Extract the [x, y] coordinate from the center of the cell holding the provided text.  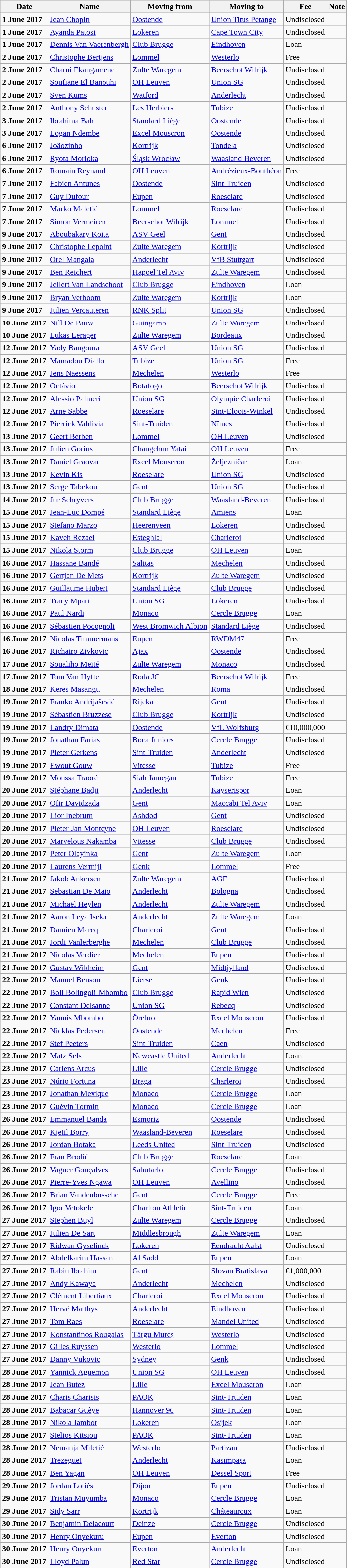
Sébastien Pocognoli [89, 626]
Christophe Bertjens [89, 57]
Kayserispor [246, 790]
Yannick Aguemon [89, 1372]
Nicklas Pedersen [89, 1031]
RNK Split [170, 310]
Ridwan Gyselinck [89, 1245]
Benjamin Delacourt [89, 1523]
Jur Schryvers [89, 500]
Midtjylland [246, 968]
Peter Olayinka [89, 854]
Joãozinho [89, 145]
Deinze [170, 1523]
Danny Vukovic [89, 1359]
Jakob Ankersen [89, 879]
Boca Juniors [170, 740]
Salitas [170, 563]
Avellino [246, 1182]
Jean Butez [89, 1385]
Rijeka [170, 702]
Pierre-Yves Ngawa [89, 1182]
Braga [170, 1081]
Ewout Gouw [89, 765]
West Bromwich Albion [170, 626]
Maccabi Tel Aviv [246, 803]
Stelios Kitsiou [89, 1435]
Romain Reynaud [89, 171]
Rebecq [246, 1005]
Brian Vandenbussche [89, 1195]
Nill De Pauw [89, 323]
AGF [246, 879]
Note [337, 7]
Ayanda Patosi [89, 32]
Ben Yagan [89, 1473]
Sven Kums [89, 95]
Richairo Zivkovic [89, 651]
Târgu Mureș [170, 1334]
Tom Raes [89, 1321]
Arne Sabbe [89, 411]
Sébastien Bruzzese [89, 714]
Kaveh Rezaei [89, 537]
Igor Vetokele [89, 1208]
Andy Kawaya [89, 1283]
Gilles Ruyssen [89, 1346]
Hassane Bandé [89, 563]
Sint-Eloois-Winkel [246, 411]
€10,000,000 [305, 727]
Gertjan De Mets [89, 576]
Nicolas Timmermans [89, 639]
Stéphane Badji [89, 790]
Jean Chopin [89, 19]
Lior Inebrum [89, 816]
Nicolas Verdier [89, 955]
Yady Bangoura [89, 348]
Osijek [246, 1423]
Guy Dufour [89, 196]
Babacar Guèye [89, 1410]
Guillaume Hubert [89, 588]
Geert Berben [89, 436]
Dennis Van Vaerenbergh [89, 45]
Amiens [246, 512]
Aboubakary Koita [89, 234]
Constant Delsanne [89, 1005]
Vagner Gonçalves [89, 1169]
Ibrahima Bah [89, 120]
Octávio [89, 386]
Dijon [170, 1486]
Newcastle United [170, 1056]
Fran Brodić [89, 1157]
Bordeaux [246, 335]
Tracy Mpati [89, 601]
Date [24, 7]
Manuel Benson [89, 980]
Nemanja Miletić [89, 1448]
Sabutarlo [170, 1169]
Lierse [170, 980]
Keres Masangu [89, 689]
Olympic Charleroi [246, 399]
Leeds United [170, 1144]
Pierrick Valdivia [89, 424]
Charni Ekangamene [89, 70]
Charis Charisis [89, 1397]
Ben Reichert [89, 272]
Moving to [246, 7]
Gustav Wikheim [89, 968]
Fee [305, 7]
Serge Tabekou [89, 487]
Emmanuel Banda [89, 1119]
Union Titus Pétange [246, 19]
Julien Vercauteren [89, 310]
Ofir Davidzada [89, 803]
Hervé Matthys [89, 1309]
Ryota Morioka [89, 158]
Eendracht Aalst [246, 1245]
Jordan Botaka [89, 1144]
Esmoriz [170, 1119]
Slovan Bratislava [246, 1271]
Abdelkarim Hassan [89, 1258]
Changchun Yatai [170, 449]
Name [89, 7]
Guévin Tormin [89, 1106]
Núrio Fortuna [89, 1081]
Soualiho Meïté [89, 664]
Trezeguet [89, 1460]
Carlens Arcus [89, 1068]
Partizan [246, 1448]
Yannis Mbombo [89, 1018]
Konstantinos Rougalas [89, 1334]
Kevin Kis [89, 474]
Red Star [170, 1561]
Mandel United [246, 1321]
Bryan Verboom [89, 297]
Simon Vermeiren [89, 222]
Tondela [246, 145]
Guingamp [170, 323]
Marvelous Nakamba [89, 841]
Tristan Muyumba [89, 1498]
Jellert Van Landschoot [89, 285]
Moussa Traoré [89, 778]
Kasımpaşa [246, 1460]
Andrézieux-Bouthéon [246, 171]
Jean-Luc Dompé [89, 512]
Željezničar [246, 462]
Landry Dimata [89, 727]
Rabiu Ibrahim [89, 1271]
Aaron Leya Iseka [89, 917]
Charlton Athletic [170, 1208]
Örebro [170, 1018]
Nikola Storm [89, 550]
Châteauroux [246, 1511]
Heerenveen [170, 525]
Jonathan Farias [89, 740]
Nikola Jambor [89, 1423]
Lukas Lerager [89, 335]
Cape Town City [246, 32]
Hapoel Tel Aviv [170, 272]
Logan Ndembe [89, 133]
Tom Van Hyfte [89, 677]
Śląsk Wrocław [170, 158]
Jens Naessens [89, 373]
Rapid Wien [246, 993]
Stef Peeters [89, 1043]
Orel Mangala [89, 259]
Moving from [170, 7]
Botafogo [170, 386]
Siah Jamegan [170, 778]
Mamadou Diallo [89, 360]
Franko Andrijašević [89, 702]
Bologna [246, 891]
Middlesbrough [170, 1233]
Dessel Sport [246, 1473]
Matz Sels [89, 1056]
€1,000,000 [305, 1271]
Sidy Sarr [89, 1511]
Hannover 96 [170, 1410]
Watford [170, 95]
Julien Gorius [89, 449]
Al Sadd [170, 1258]
VfL Wolfsburg [246, 727]
Michaël Heylen [89, 904]
Boli Bolingoli-Mbombo [89, 993]
Julien De Sart [89, 1233]
VfB Stuttgart [246, 259]
Christophe Lepoint [89, 247]
Stephen Buyl [89, 1220]
Stefano Marzo [89, 525]
Les Herbiers [170, 108]
RWDM47 [246, 639]
Sydney [170, 1359]
14 June 2017 [24, 500]
Jonathan Mexique [89, 1094]
Anthony Schuster [89, 108]
Caen [246, 1043]
Lloyd Palun [89, 1561]
Kjetil Borry [89, 1132]
Pieter-Jan Monteyne [89, 828]
Paul Nardi [89, 613]
Sebastian De Maio [89, 891]
Soufiane El Banouhi [89, 82]
Damien Marcq [89, 929]
Pieter Gerkens [89, 752]
Nîmes [246, 424]
Jordan Lotiès [89, 1486]
18 June 2017 [24, 689]
Laurens Vermijl [89, 866]
Clément Libertiaux [89, 1296]
Fabien Antunes [89, 184]
Alessio Palmeri [89, 399]
Jordi Vanlerberghe [89, 942]
Ashdod [170, 816]
Marko Maletić [89, 209]
Ajax [170, 651]
Daniel Graovac [89, 462]
Roda JC [170, 677]
Roma [246, 689]
Esteghlal [170, 537]
